Provide the (X, Y) coordinate of the cell's center where the given text is located.  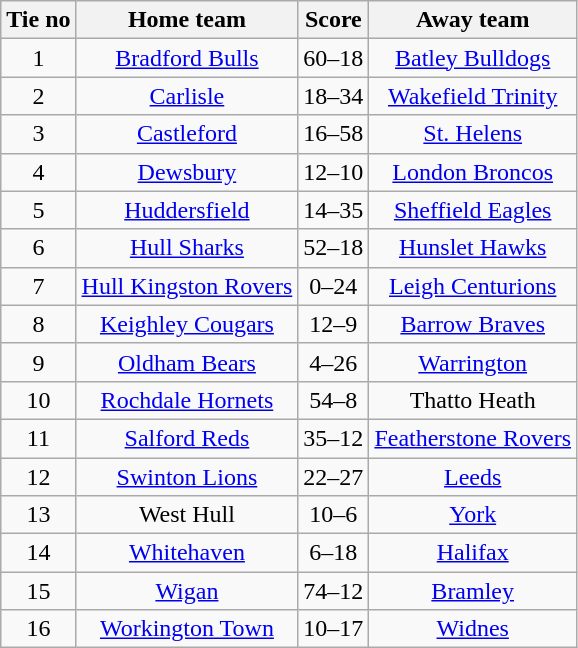
Sheffield Eagles (473, 210)
18–34 (334, 96)
West Hull (187, 515)
Halifax (473, 553)
4–26 (334, 362)
Bramley (473, 591)
14–35 (334, 210)
Tie no (38, 20)
Batley Bulldogs (473, 58)
Whitehaven (187, 553)
4 (38, 172)
Home team (187, 20)
Salford Reds (187, 438)
Carlisle (187, 96)
12–10 (334, 172)
10–17 (334, 629)
35–12 (334, 438)
12 (38, 477)
52–18 (334, 248)
Swinton Lions (187, 477)
Away team (473, 20)
16–58 (334, 134)
14 (38, 553)
York (473, 515)
Huddersfield (187, 210)
15 (38, 591)
9 (38, 362)
Bradford Bulls (187, 58)
Wigan (187, 591)
Hull Sharks (187, 248)
74–12 (334, 591)
10 (38, 400)
Castleford (187, 134)
Barrow Braves (473, 324)
Thatto Heath (473, 400)
Warrington (473, 362)
5 (38, 210)
London Broncos (473, 172)
10–6 (334, 515)
60–18 (334, 58)
6 (38, 248)
Hull Kingston Rovers (187, 286)
0–24 (334, 286)
Oldham Bears (187, 362)
Leigh Centurions (473, 286)
Rochdale Hornets (187, 400)
Keighley Cougars (187, 324)
54–8 (334, 400)
3 (38, 134)
Dewsbury (187, 172)
11 (38, 438)
Score (334, 20)
Widnes (473, 629)
Leeds (473, 477)
13 (38, 515)
2 (38, 96)
7 (38, 286)
1 (38, 58)
St. Helens (473, 134)
16 (38, 629)
Wakefield Trinity (473, 96)
8 (38, 324)
Hunslet Hawks (473, 248)
22–27 (334, 477)
6–18 (334, 553)
Workington Town (187, 629)
Featherstone Rovers (473, 438)
12–9 (334, 324)
